Locate the cell with the specified text and output its (X, Y) center coordinate. 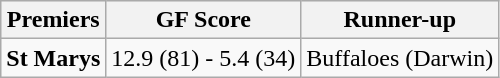
Buffaloes (Darwin) (400, 58)
Runner-up (400, 20)
Premiers (54, 20)
St Marys (54, 58)
12.9 (81) - 5.4 (34) (204, 58)
GF Score (204, 20)
